Search for the cell housing the specified text and yield its [X, Y] center coordinate. 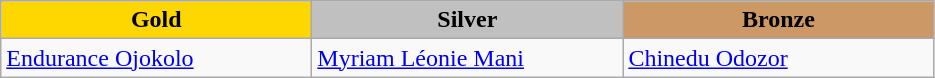
Myriam Léonie Mani [468, 58]
Chinedu Odozor [778, 58]
Endurance Ojokolo [156, 58]
Silver [468, 20]
Gold [156, 20]
Bronze [778, 20]
